Detect which cell encompasses the target text, then output its (X, Y) center coordinate. 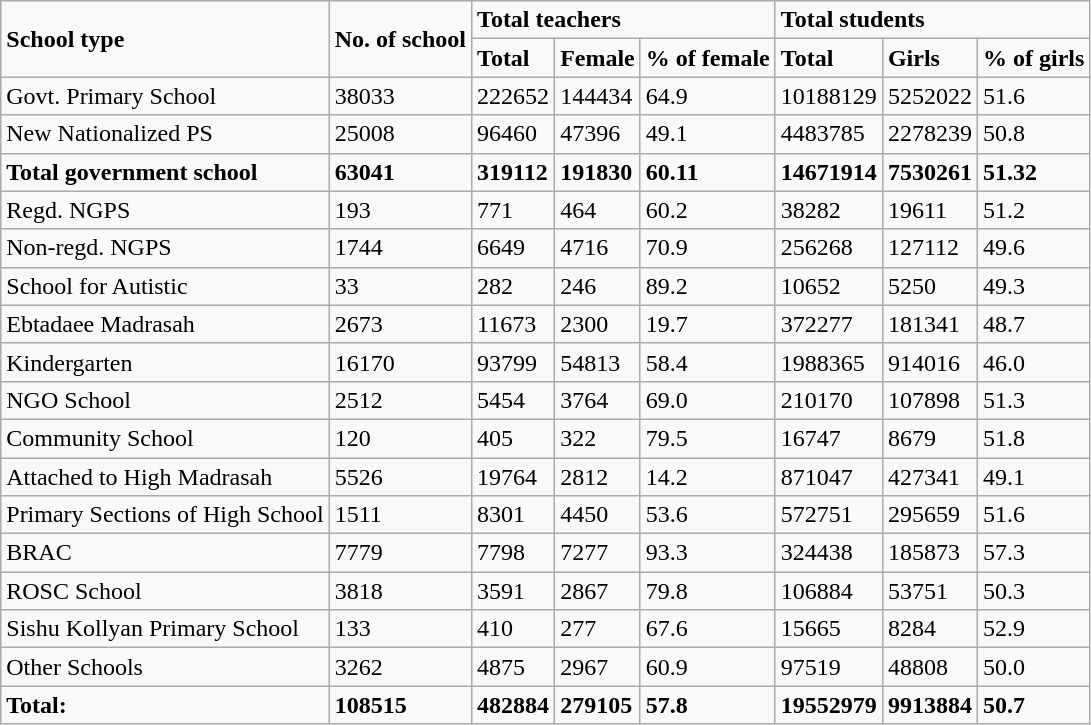
47396 (598, 134)
871047 (828, 477)
57.8 (708, 705)
Community School (165, 438)
48.7 (1033, 324)
38033 (400, 96)
Attached to High Madrasah (165, 477)
Total teachers (624, 20)
8301 (514, 515)
181341 (930, 324)
279105 (598, 705)
144434 (598, 96)
50.3 (1033, 591)
319112 (514, 172)
185873 (930, 553)
9913884 (930, 705)
10652 (828, 286)
48808 (930, 667)
BRAC (165, 553)
38282 (828, 210)
51.32 (1033, 172)
% of female (708, 58)
Total: (165, 705)
Govt. Primary School (165, 96)
19552979 (828, 705)
8679 (930, 438)
2512 (400, 400)
Sishu Kollyan Primary School (165, 629)
Kindergarten (165, 362)
7277 (598, 553)
33 (400, 286)
108515 (400, 705)
60.11 (708, 172)
60.2 (708, 210)
NGO School (165, 400)
256268 (828, 248)
70.9 (708, 248)
322 (598, 438)
107898 (930, 400)
51.3 (1033, 400)
79.5 (708, 438)
19.7 (708, 324)
295659 (930, 515)
Total students (932, 20)
53751 (930, 591)
1511 (400, 515)
49.6 (1033, 248)
4716 (598, 248)
14.2 (708, 477)
Ebtadaee Madrasah (165, 324)
54813 (598, 362)
46.0 (1033, 362)
Non-regd. NGPS (165, 248)
4483785 (828, 134)
127112 (930, 248)
School type (165, 39)
210170 (828, 400)
96460 (514, 134)
53.6 (708, 515)
14671914 (828, 172)
5250 (930, 286)
49.3 (1033, 286)
Total government school (165, 172)
69.0 (708, 400)
3262 (400, 667)
246 (598, 286)
51.2 (1033, 210)
67.6 (708, 629)
19764 (514, 477)
Girls (930, 58)
2867 (598, 591)
572751 (828, 515)
52.9 (1033, 629)
2300 (598, 324)
3591 (514, 591)
2967 (598, 667)
64.9 (708, 96)
482884 (514, 705)
93.3 (708, 553)
89.2 (708, 286)
Primary Sections of High School (165, 515)
19611 (930, 210)
372277 (828, 324)
New Nationalized PS (165, 134)
16747 (828, 438)
1744 (400, 248)
97519 (828, 667)
Other Schools (165, 667)
63041 (400, 172)
15665 (828, 629)
1988365 (828, 362)
277 (598, 629)
ROSC School (165, 591)
282 (514, 286)
191830 (598, 172)
11673 (514, 324)
6649 (514, 248)
5454 (514, 400)
7530261 (930, 172)
58.4 (708, 362)
7798 (514, 553)
25008 (400, 134)
5526 (400, 477)
60.9 (708, 667)
410 (514, 629)
50.7 (1033, 705)
193 (400, 210)
405 (514, 438)
79.8 (708, 591)
3764 (598, 400)
Female (598, 58)
914016 (930, 362)
2673 (400, 324)
222652 (514, 96)
4450 (598, 515)
50.0 (1033, 667)
2278239 (930, 134)
3818 (400, 591)
8284 (930, 629)
464 (598, 210)
4875 (514, 667)
57.3 (1033, 553)
No. of school (400, 39)
% of girls (1033, 58)
427341 (930, 477)
10188129 (828, 96)
School for Autistic (165, 286)
324438 (828, 553)
16170 (400, 362)
2812 (598, 477)
106884 (828, 591)
5252022 (930, 96)
7779 (400, 553)
120 (400, 438)
133 (400, 629)
51.8 (1033, 438)
93799 (514, 362)
Regd. NGPS (165, 210)
50.8 (1033, 134)
771 (514, 210)
